Capture the cell that displays the provided text and extract its (X, Y) central coordinate. 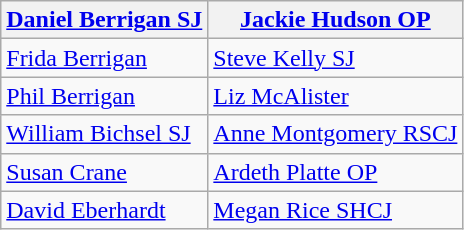
Jackie Hudson OP (336, 20)
Daniel Berrigan SJ (104, 20)
Steve Kelly SJ (336, 58)
Frida Berrigan (104, 58)
William Bichsel SJ (104, 134)
Phil Berrigan (104, 96)
Ardeth Platte OP (336, 172)
Anne Montgomery RSCJ (336, 134)
Liz McAlister (336, 96)
Susan Crane (104, 172)
Megan Rice SHCJ (336, 210)
David Eberhardt (104, 210)
